Search for the cell housing the specified text and yield its [x, y] center coordinate. 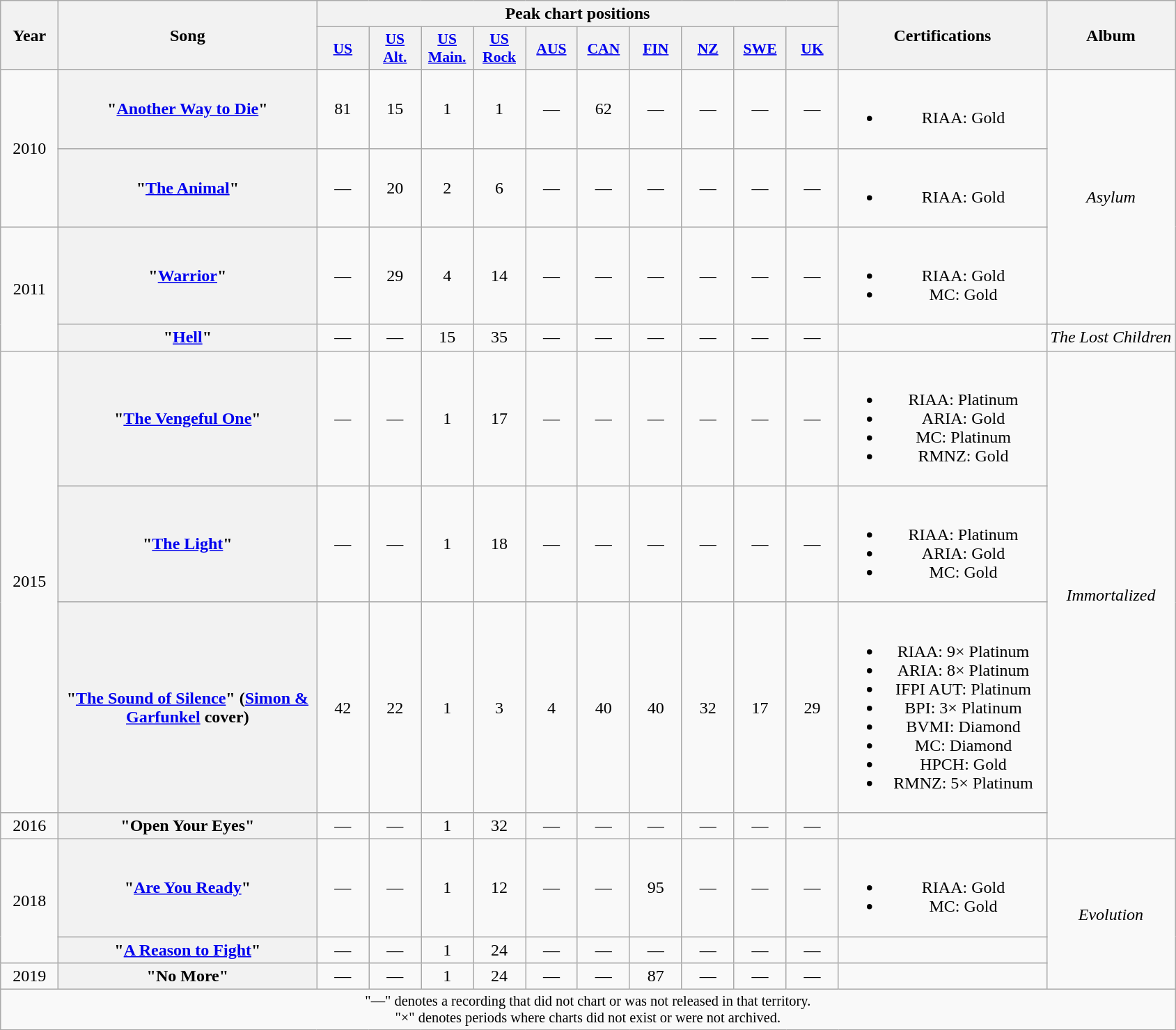
RIAA: 9× PlatinumARIA: 8× PlatinumIFPI AUT: PlatinumBPI: 3× PlatinumBVMI: DiamondMC: DiamondHPCH: GoldRMNZ: 5× Platinum [943, 707]
"Hell" [188, 338]
2011 [29, 289]
The Lost Children [1111, 338]
US [343, 49]
"The Vengeful One" [188, 418]
"A Reason to Fight" [188, 950]
USMain. [447, 49]
14 [500, 276]
22 [395, 707]
"Warrior" [188, 276]
Song [188, 35]
"The Sound of Silence" (Simon & Garfunkel cover) [188, 707]
2018 [29, 901]
Evolution [1111, 914]
CAN [603, 49]
"The Animal" [188, 188]
USRock [500, 49]
NZ [707, 49]
2010 [29, 148]
"No More" [188, 976]
18 [500, 544]
Peak chart positions [578, 14]
6 [500, 188]
"Another Way to Die" [188, 109]
UK [812, 49]
87 [656, 976]
USAlt. [395, 49]
"Are You Ready" [188, 887]
81 [343, 109]
SWE [760, 49]
"The Light" [188, 544]
RIAA: PlatinumARIA: GoldMC: PlatinumRMNZ: Gold [943, 418]
35 [500, 338]
"—" denotes a recording that did not chart or was not released in that territory."×" denotes periods where charts did not exist or were not archived. [588, 1010]
FIN [656, 49]
2019 [29, 976]
95 [656, 887]
12 [500, 887]
42 [343, 707]
2 [447, 188]
2016 [29, 825]
Asylum [1111, 197]
3 [500, 707]
Immortalized [1111, 594]
"Open Your Eyes" [188, 825]
2015 [29, 582]
Certifications [943, 35]
RIAA: PlatinumARIA: GoldMC: Gold [943, 544]
Year [29, 35]
AUS [551, 49]
20 [395, 188]
Album [1111, 35]
62 [603, 109]
